Provide the (x, y) coordinate of the cell's center where the given text is located.  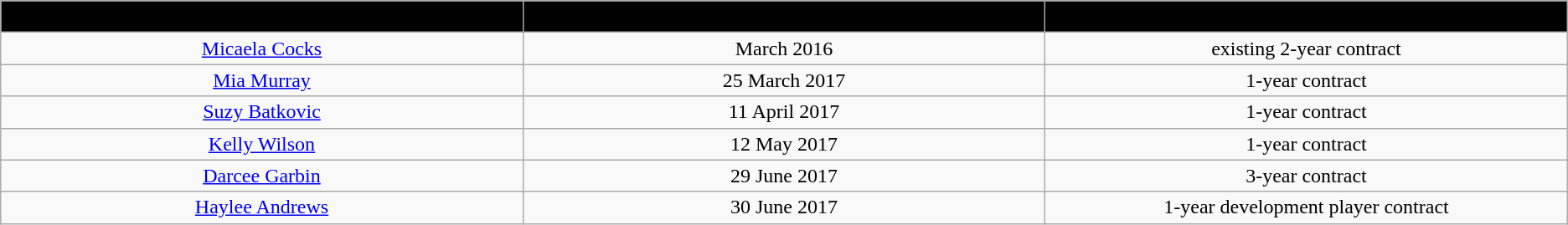
1-year development player contract (1307, 207)
29 June 2017 (784, 176)
March 2016 (784, 49)
Signed (784, 17)
12 May 2017 (784, 144)
Mia Murray (261, 80)
11 April 2017 (784, 112)
Suzy Batkovic (261, 112)
Micaela Cocks (261, 49)
Kelly Wilson (261, 144)
Haylee Andrews (261, 207)
25 March 2017 (784, 80)
Darcee Garbin (261, 176)
existing 2-year contract (1307, 49)
3-year contract (1307, 176)
Player (261, 17)
30 June 2017 (784, 207)
Contract (1307, 17)
